From the cell containing the given text, extract its center point as [X, Y] coordinate. 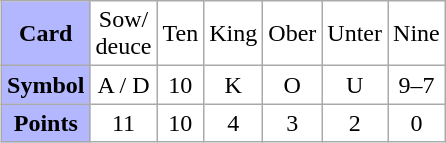
King [234, 34]
Points [46, 123]
K [234, 85]
4 [234, 123]
Ober [292, 34]
Card [46, 34]
Ten [180, 34]
Symbol [46, 85]
Nine [417, 34]
A / D [124, 85]
Sow/deuce [124, 34]
Unter [355, 34]
9–7 [417, 85]
2 [355, 123]
11 [124, 123]
U [355, 85]
0 [417, 123]
3 [292, 123]
O [292, 85]
